Identify which cell holds the provided text, then report its (X, Y) central coordinate. 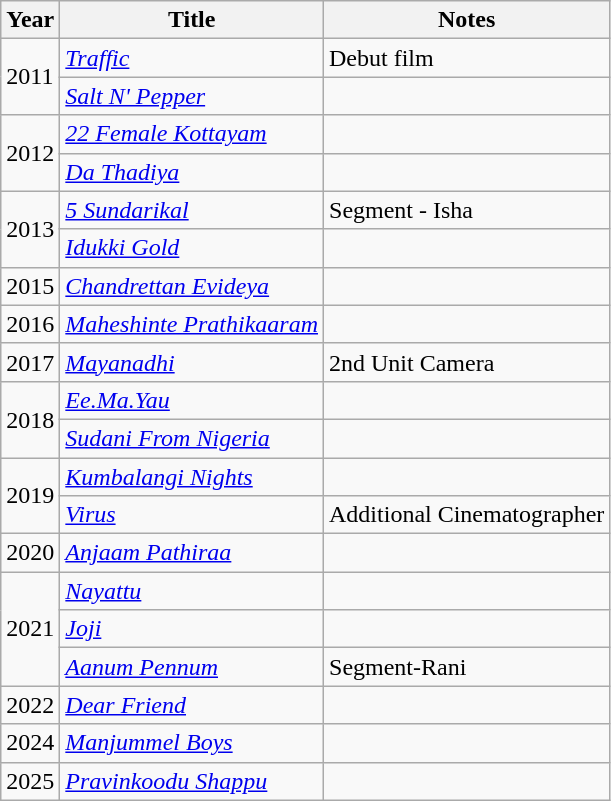
Year (30, 20)
Nayattu (192, 591)
Segment - Isha (467, 210)
2019 (30, 496)
Salt N' Pepper (192, 96)
Pravinkoodu Shappu (192, 781)
Additional Cinematographer (467, 515)
2018 (30, 419)
2020 (30, 553)
Aanum Pennum (192, 667)
5 Sundarikal (192, 210)
2015 (30, 286)
Ee.Ma.Yau (192, 400)
2022 (30, 705)
2016 (30, 324)
Maheshinte Prathikaaram (192, 324)
2017 (30, 362)
Title (192, 20)
Chandrettan Evideya (192, 286)
2011 (30, 77)
Mayanadhi (192, 362)
Da Thadiya (192, 172)
Joji (192, 629)
Sudani From Nigeria (192, 438)
Debut film (467, 58)
Anjaam Pathiraa (192, 553)
Segment-Rani (467, 667)
2013 (30, 229)
2024 (30, 743)
Kumbalangi Nights (192, 477)
2012 (30, 153)
Virus (192, 515)
Idukki Gold (192, 248)
2021 (30, 629)
2025 (30, 781)
Manjummel Boys (192, 743)
Traffic (192, 58)
2nd Unit Camera (467, 362)
Dear Friend (192, 705)
22 Female Kottayam (192, 134)
Notes (467, 20)
